Determine the [X, Y] coordinate at the center of the cell enclosing the given text.  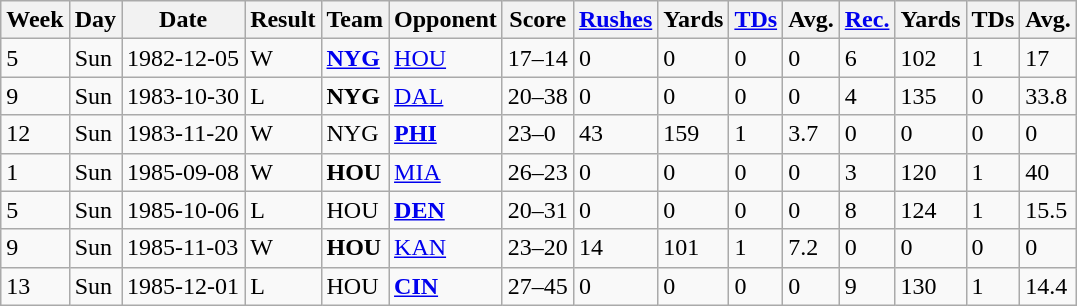
Score [538, 20]
1985-09-08 [184, 172]
1982-12-05 [184, 58]
6 [867, 58]
12 [35, 134]
Day [95, 20]
Date [184, 20]
13 [35, 286]
14.4 [1048, 286]
130 [930, 286]
1985-11-03 [184, 248]
124 [930, 210]
MIA [446, 172]
23–20 [538, 248]
Opponent [446, 20]
DAL [446, 96]
159 [694, 134]
1985-10-06 [184, 210]
102 [930, 58]
Rushes [615, 20]
101 [694, 248]
20–31 [538, 210]
3 [867, 172]
27–45 [538, 286]
CIN [446, 286]
23–0 [538, 134]
14 [615, 248]
17 [1048, 58]
Result [283, 20]
Team [355, 20]
Week [35, 20]
120 [930, 172]
1983-11-20 [184, 134]
20–38 [538, 96]
43 [615, 134]
4 [867, 96]
7.2 [812, 248]
3.7 [812, 134]
26–23 [538, 172]
33.8 [1048, 96]
15.5 [1048, 210]
1983-10-30 [184, 96]
KAN [446, 248]
8 [867, 210]
135 [930, 96]
1985-12-01 [184, 286]
17–14 [538, 58]
PHI [446, 134]
40 [1048, 172]
Rec. [867, 20]
DEN [446, 210]
